Determine the [X, Y] coordinate at the center of the cell enclosing the given text.  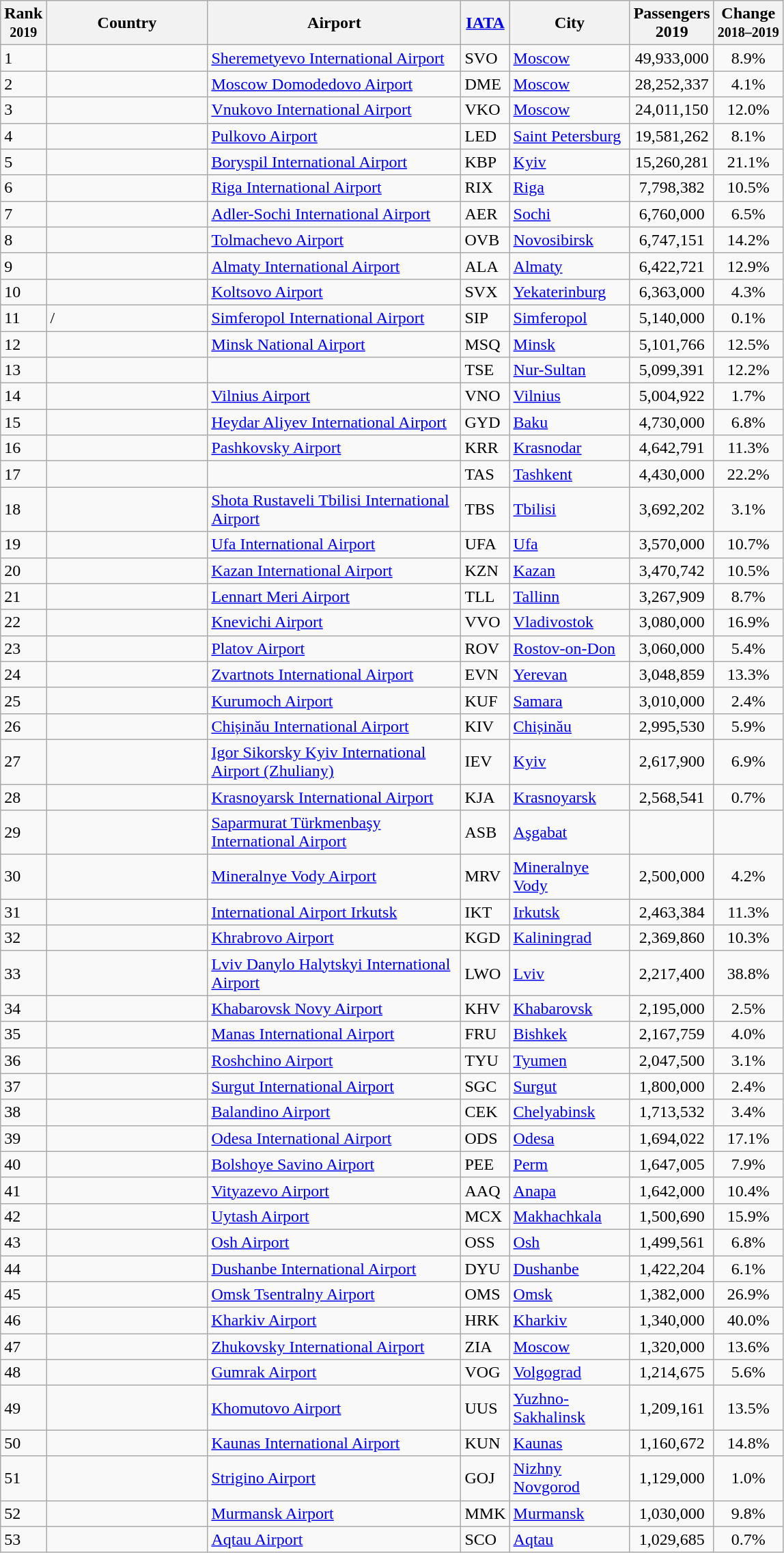
21 [23, 596]
ALA [485, 266]
24,011,150 [672, 110]
2,568,541 [672, 797]
41 [23, 1190]
Vilnius Airport [335, 396]
Bolshoye Savino Airport [335, 1164]
6,760,000 [672, 214]
2,167,759 [672, 1034]
VVO [485, 622]
Kharkiv [570, 1321]
6.1% [748, 1269]
Manas International Airport [335, 1034]
Yuzhno-Sakhalinsk [570, 1407]
33 [23, 973]
42 [23, 1216]
11 [23, 318]
2 [23, 84]
Boryspil International Airport [335, 162]
Perm [570, 1164]
Platov Airport [335, 648]
53 [23, 1539]
1,160,672 [672, 1443]
6,747,151 [672, 240]
7 [23, 214]
Odesa International Airport [335, 1138]
7.9% [748, 1164]
25 [23, 700]
Moscow Domodedovo Airport [335, 84]
Nizhny Novgorod [570, 1479]
Anapa [570, 1190]
4 [23, 136]
Kazan International Airport [335, 571]
13 [23, 370]
Almaty International Airport [335, 266]
Vnukovo International Airport [335, 110]
Zhukovsky International Airport [335, 1347]
Aşgabat [570, 832]
Gumrak Airport [335, 1373]
2,617,900 [672, 761]
SGC [485, 1086]
Strigino Airport [335, 1479]
Lviv Danylo Halytskyi International Airport [335, 973]
EVN [485, 674]
1,340,000 [672, 1321]
1,647,005 [672, 1164]
SCO [485, 1539]
15.9% [748, 1216]
22 [23, 622]
MSQ [485, 344]
Vityazevo Airport [335, 1190]
15,260,281 [672, 162]
10.4% [748, 1190]
8.1% [748, 136]
Dushanbe [570, 1269]
Balandino Airport [335, 1112]
Osh Airport [335, 1242]
8 [23, 240]
Shota Rustaveli Tbilisi International Airport [335, 510]
Country [127, 23]
2,047,500 [672, 1060]
GYD [485, 422]
12.9% [748, 266]
2,369,860 [672, 938]
Novosibirsk [570, 240]
Khabarovsk Novy Airport [335, 1008]
50 [23, 1443]
Murmansk Airport [335, 1513]
12 [23, 344]
1,713,532 [672, 1112]
Chișinău [570, 726]
Khrabrovo Airport [335, 938]
Saint Petersburg [570, 136]
3,048,859 [672, 674]
IEV [485, 761]
1.0% [748, 1479]
Riga International Airport [335, 188]
10.7% [748, 545]
18 [23, 510]
MMK [485, 1513]
2,500,000 [672, 877]
KBP [485, 162]
1,499,561 [672, 1242]
Airport [335, 23]
9.8% [748, 1513]
CEK [485, 1112]
5,140,000 [672, 318]
30 [23, 877]
4,642,791 [672, 448]
KRR [485, 448]
8.7% [748, 596]
DYU [485, 1269]
Osh [570, 1242]
Riga [570, 188]
52 [23, 1513]
1,320,000 [672, 1347]
Dushanbe International Airport [335, 1269]
Yekaterinburg [570, 292]
Ufa International Airport [335, 545]
Baku [570, 422]
4,730,000 [672, 422]
13.3% [748, 674]
UFA [485, 545]
16.9% [748, 622]
22.2% [748, 474]
1,214,675 [672, 1373]
27 [23, 761]
2,463,384 [672, 912]
29 [23, 832]
5,101,766 [672, 344]
1.7% [748, 396]
IATA [485, 23]
Rostov-on-Don [570, 648]
Igor Sikorsky Kyiv International Airport (Zhuliany) [335, 761]
49 [23, 1407]
4.0% [748, 1034]
28,252,337 [672, 84]
Khabarovsk [570, 1008]
5,099,391 [672, 370]
Omsk [570, 1295]
Rank2019 [23, 23]
1,422,204 [672, 1269]
4,430,000 [672, 474]
21.1% [748, 162]
19,581,262 [672, 136]
1,382,000 [672, 1295]
TBS [485, 510]
10.3% [748, 938]
Tbilisi [570, 510]
3,470,742 [672, 571]
Passengers2019 [672, 23]
SVX [485, 292]
5 [23, 162]
14 [23, 396]
6,422,721 [672, 266]
Krasnodar [570, 448]
KHV [485, 1008]
Krasnoyarsk [570, 797]
34 [23, 1008]
31 [23, 912]
38.8% [748, 973]
KZN [485, 571]
3,060,000 [672, 648]
Simferopol International Airport [335, 318]
Zvartnots International Airport [335, 674]
ROV [485, 648]
VOG [485, 1373]
38 [23, 1112]
TSE [485, 370]
15 [23, 422]
TYU [485, 1060]
1,209,161 [672, 1407]
Kaunas International Airport [335, 1443]
KGD [485, 938]
Makhachkala [570, 1216]
Krasnoyarsk International Airport [335, 797]
14.8% [748, 1443]
KIV [485, 726]
46 [23, 1321]
2,995,530 [672, 726]
Volgograd [570, 1373]
3,267,909 [672, 596]
Nur-Sultan [570, 370]
2.5% [748, 1008]
6.9% [748, 761]
GOJ [485, 1479]
KJA [485, 797]
Chișinău International Airport [335, 726]
49,933,000 [672, 58]
26.9% [748, 1295]
OVB [485, 240]
Lennart Meri Airport [335, 596]
40 [23, 1164]
TAS [485, 474]
45 [23, 1295]
Knevichi Airport [335, 622]
3,010,000 [672, 700]
RIX [485, 188]
OSS [485, 1242]
Koltsovo Airport [335, 292]
Khomutovo Airport [335, 1407]
5,004,922 [672, 396]
35 [23, 1034]
Vilnius [570, 396]
3,080,000 [672, 622]
Kaliningrad [570, 938]
Minsk National Airport [335, 344]
VKO [485, 110]
Ufa [570, 545]
Mineralnye Vody [570, 877]
Simferopol [570, 318]
Saparmurat Türkmenbaşy International Airport [335, 832]
10 [23, 292]
Kharkiv Airport [335, 1321]
12.0% [748, 110]
2,217,400 [672, 973]
Kazan [570, 571]
1,800,000 [672, 1086]
6.5% [748, 214]
Change2018–2019 [748, 23]
1,129,000 [672, 1479]
4.3% [748, 292]
KUN [485, 1443]
20 [23, 571]
3 [23, 110]
LED [485, 136]
ASB [485, 832]
3,570,000 [672, 545]
Odesa [570, 1138]
ODS [485, 1138]
Murmansk [570, 1513]
Samara [570, 700]
International Airport Irkutsk [335, 912]
48 [23, 1373]
LWO [485, 973]
12.5% [748, 344]
17 [23, 474]
47 [23, 1347]
KUF [485, 700]
OMS [485, 1295]
16 [23, 448]
12.2% [748, 370]
Bishkek [570, 1034]
Pashkovsky Airport [335, 448]
Tashkent [570, 474]
AER [485, 214]
1,029,685 [672, 1539]
32 [23, 938]
UUS [485, 1407]
Tyumen [570, 1060]
FRU [485, 1034]
Sochi [570, 214]
Omsk Tsentralny Airport [335, 1295]
14.2% [748, 240]
Vladivostok [570, 622]
1,642,000 [672, 1190]
SVO [485, 58]
1,500,690 [672, 1216]
3,692,202 [672, 510]
7,798,382 [672, 188]
5.4% [748, 648]
44 [23, 1269]
Lviv [570, 973]
51 [23, 1479]
Chelyabinsk [570, 1112]
MCX [485, 1216]
Tallinn [570, 596]
Uytash Airport [335, 1216]
43 [23, 1242]
6,363,000 [672, 292]
Surgut International Airport [335, 1086]
13.5% [748, 1407]
IKT [485, 912]
1,030,000 [672, 1513]
17.1% [748, 1138]
39 [23, 1138]
9 [23, 266]
Irkutsk [570, 912]
Mineralnye Vody Airport [335, 877]
Kaunas [570, 1443]
VNO [485, 396]
/ [127, 318]
1 [23, 58]
36 [23, 1060]
24 [23, 674]
Tolmachevo Airport [335, 240]
Heydar Aliyev International Airport [335, 422]
Surgut [570, 1086]
28 [23, 797]
5.9% [748, 726]
40.0% [748, 1321]
ZIA [485, 1347]
Roshchino Airport [335, 1060]
19 [23, 545]
Adler-Sochi International Airport [335, 214]
TLL [485, 596]
Almaty [570, 266]
4.1% [748, 84]
3.4% [748, 1112]
AAQ [485, 1190]
23 [23, 648]
4.2% [748, 877]
26 [23, 726]
HRK [485, 1321]
Pulkovo Airport [335, 136]
Kurumoch Airport [335, 700]
Aqtau Airport [335, 1539]
5.6% [748, 1373]
13.6% [748, 1347]
MRV [485, 877]
Aqtau [570, 1539]
City [570, 23]
SIP [485, 318]
Yerevan [570, 674]
8.9% [748, 58]
Minsk [570, 344]
DME [485, 84]
Sheremetyevo International Airport [335, 58]
PEE [485, 1164]
1,694,022 [672, 1138]
2,195,000 [672, 1008]
37 [23, 1086]
0.1% [748, 318]
6 [23, 188]
